Find where the given text appears and provide that cell's center as (X, Y) coordinate. 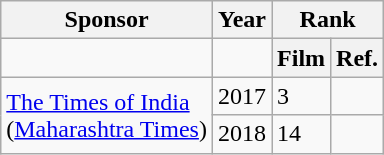
Film (302, 58)
2017 (242, 96)
Rank (328, 20)
2018 (242, 134)
14 (302, 134)
Year (242, 20)
Ref. (358, 58)
The Times of India (Maharashtra Times) (107, 115)
3 (302, 96)
Sponsor (107, 20)
